From the cell containing the given text, extract its center point as [x, y] coordinate. 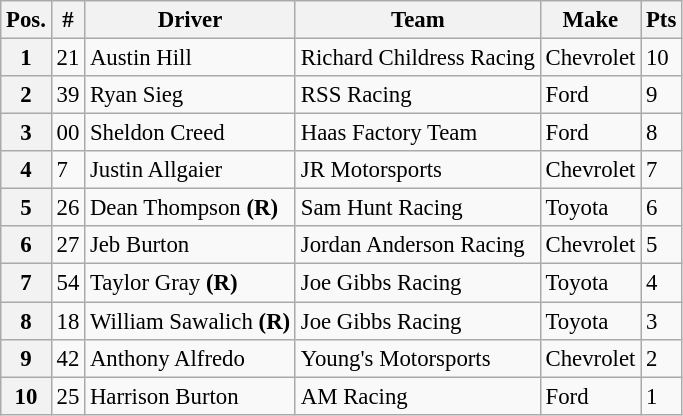
Driver [190, 20]
00 [68, 133]
18 [68, 321]
Dean Thompson (R) [190, 208]
AM Racing [418, 396]
Jordan Anderson Racing [418, 245]
39 [68, 95]
Sam Hunt Racing [418, 208]
Haas Factory Team [418, 133]
Harrison Burton [190, 396]
Richard Childress Racing [418, 58]
Taylor Gray (R) [190, 283]
Austin Hill [190, 58]
Sheldon Creed [190, 133]
54 [68, 283]
Anthony Alfredo [190, 358]
RSS Racing [418, 95]
21 [68, 58]
Jeb Burton [190, 245]
Pos. [26, 20]
27 [68, 245]
42 [68, 358]
William Sawalich (R) [190, 321]
26 [68, 208]
Make [590, 20]
25 [68, 396]
Pts [662, 20]
JR Motorsports [418, 170]
# [68, 20]
Young's Motorsports [418, 358]
Team [418, 20]
Justin Allgaier [190, 170]
Ryan Sieg [190, 95]
